Return the [X, Y] coordinate for the center point of the cell that contains the specified text.  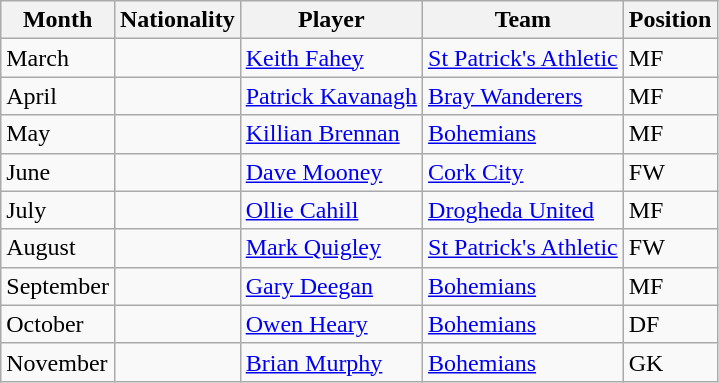
Nationality [177, 20]
September [58, 286]
Keith Fahey [331, 58]
Drogheda United [524, 210]
April [58, 96]
Killian Brennan [331, 134]
Ollie Cahill [331, 210]
Patrick Kavanagh [331, 96]
Brian Murphy [331, 362]
October [58, 324]
June [58, 172]
Cork City [524, 172]
November [58, 362]
May [58, 134]
Player [331, 20]
Mark Quigley [331, 248]
August [58, 248]
Owen Heary [331, 324]
July [58, 210]
Month [58, 20]
Bray Wanderers [524, 96]
Dave Mooney [331, 172]
Team [524, 20]
March [58, 58]
DF [670, 324]
Position [670, 20]
GK [670, 362]
Gary Deegan [331, 286]
